For the text-containing cell, return its midpoint in [X, Y] coordinate format. 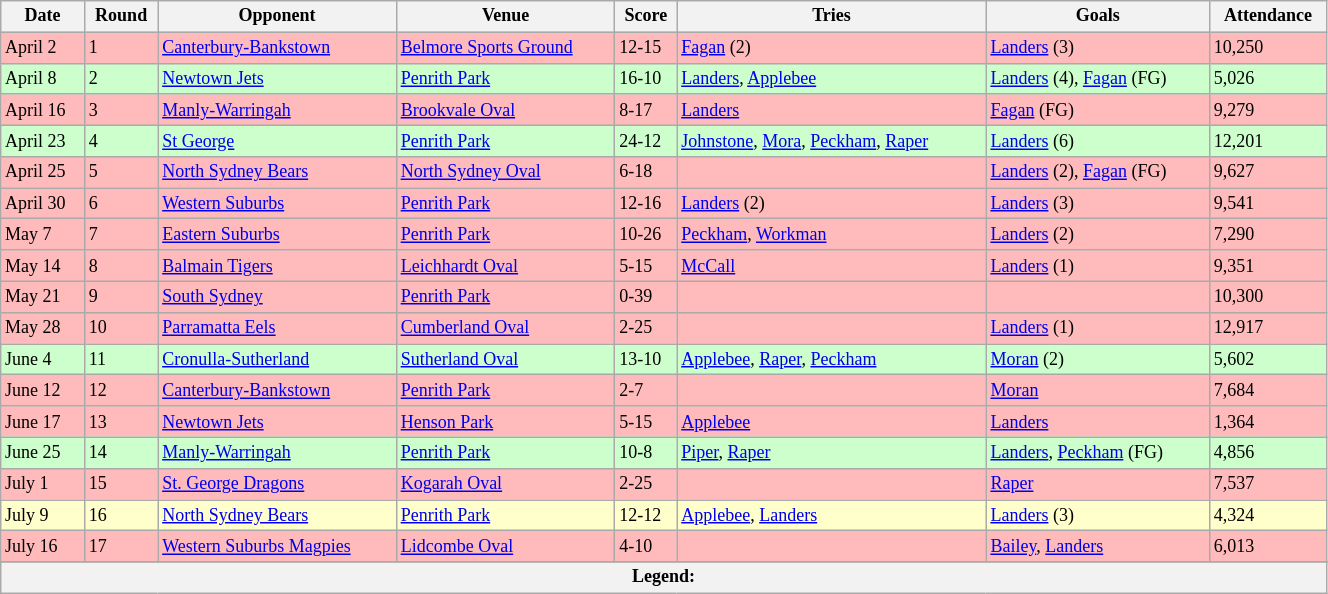
5,602 [1268, 360]
10-26 [646, 234]
Landers (6) [1098, 140]
9,627 [1268, 172]
Score [646, 16]
Landers, Applebee [832, 78]
April 23 [43, 140]
May 14 [43, 266]
North Sydney Oval [505, 172]
Parramatta Eels [277, 328]
June 17 [43, 422]
July 16 [43, 546]
2 [120, 78]
0-39 [646, 296]
Round [120, 16]
2-7 [646, 390]
Goals [1098, 16]
Fagan (FG) [1098, 110]
6 [120, 204]
May 7 [43, 234]
Attendance [1268, 16]
10,250 [1268, 48]
Belmore Sports Ground [505, 48]
10 [120, 328]
9,541 [1268, 204]
4,856 [1268, 452]
April 8 [43, 78]
7,684 [1268, 390]
4-10 [646, 546]
7,290 [1268, 234]
Venue [505, 16]
June 25 [43, 452]
Cumberland Oval [505, 328]
Date [43, 16]
16 [120, 516]
Western Suburbs [277, 204]
Opponent [277, 16]
14 [120, 452]
June 12 [43, 390]
6,013 [1268, 546]
3 [120, 110]
April 16 [43, 110]
Landers, Peckham (FG) [1098, 452]
Brookvale Oval [505, 110]
12-15 [646, 48]
10-8 [646, 452]
1 [120, 48]
4,324 [1268, 516]
12,201 [1268, 140]
April 30 [43, 204]
Applebee, Landers [832, 516]
7,537 [1268, 484]
April 2 [43, 48]
24-12 [646, 140]
June 4 [43, 360]
Balmain Tigers [277, 266]
Raper [1098, 484]
Cronulla-Sutherland [277, 360]
Lidcombe Oval [505, 546]
5,026 [1268, 78]
1,364 [1268, 422]
12,917 [1268, 328]
July 9 [43, 516]
Johnstone, Mora, Peckham, Raper [832, 140]
Eastern Suburbs [277, 234]
15 [120, 484]
St George [277, 140]
Landers (2), Fagan (FG) [1098, 172]
Fagan (2) [832, 48]
Henson Park [505, 422]
4 [120, 140]
13-10 [646, 360]
Sutherland Oval [505, 360]
16-10 [646, 78]
Moran (2) [1098, 360]
Peckham, Workman [832, 234]
Western Suburbs Magpies [277, 546]
5 [120, 172]
May 28 [43, 328]
April 25 [43, 172]
9,279 [1268, 110]
17 [120, 546]
Tries [832, 16]
Leichhardt Oval [505, 266]
Bailey, Landers [1098, 546]
10,300 [1268, 296]
May 21 [43, 296]
9 [120, 296]
Moran [1098, 390]
South Sydney [277, 296]
8 [120, 266]
6-18 [646, 172]
11 [120, 360]
9,351 [1268, 266]
12-12 [646, 516]
13 [120, 422]
8-17 [646, 110]
Legend: [664, 578]
Piper, Raper [832, 452]
12-16 [646, 204]
Applebee, Raper, Peckham [832, 360]
St. George Dragons [277, 484]
Landers (4), Fagan (FG) [1098, 78]
7 [120, 234]
Applebee [832, 422]
McCall [832, 266]
July 1 [43, 484]
Kogarah Oval [505, 484]
12 [120, 390]
